Return (X, Y) of the center of cell containing provided text 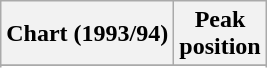
Peakposition (220, 34)
Chart (1993/94) (88, 34)
